Search for the cell housing the specified text and yield its [X, Y] center coordinate. 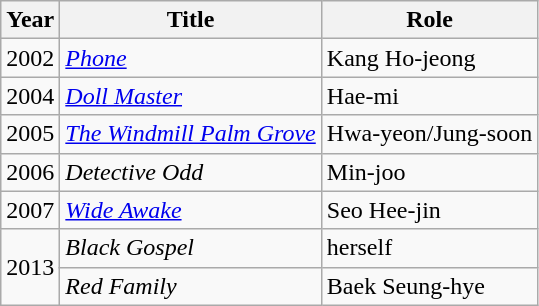
Min-joo [429, 172]
Wide Awake [190, 210]
herself [429, 248]
Detective Odd [190, 172]
Seo Hee-jin [429, 210]
2005 [30, 134]
2006 [30, 172]
Hae-mi [429, 96]
Title [190, 20]
2013 [30, 267]
Year [30, 20]
Hwa-yeon/Jung-soon [429, 134]
Black Gospel [190, 248]
The Windmill Palm Grove [190, 134]
2007 [30, 210]
Doll Master [190, 96]
Baek Seung-hye [429, 286]
2002 [30, 58]
Kang Ho-jeong [429, 58]
2004 [30, 96]
Red Family [190, 286]
Phone [190, 58]
Role [429, 20]
